Extract the [X, Y] coordinate from the center of the cell holding the provided text.  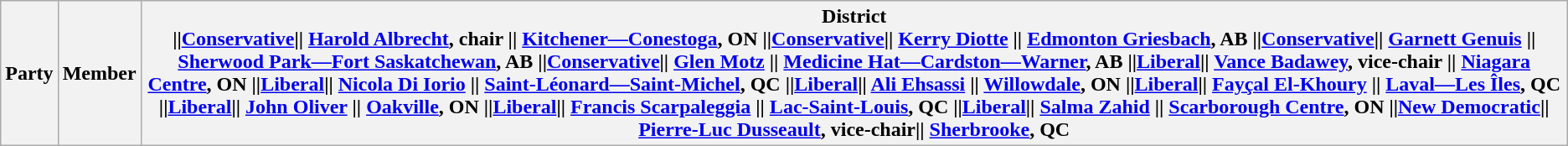
Party [29, 74]
Member [99, 74]
